Output the [X, Y] coordinate of the center of the cell containing the given text.  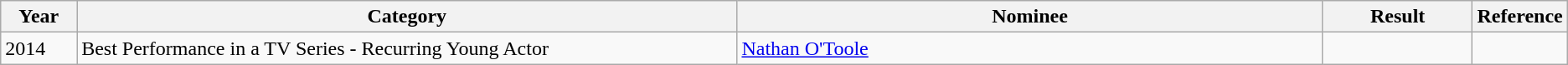
Nathan O'Toole [1030, 48]
Category [407, 17]
Best Performance in a TV Series - Recurring Young Actor [407, 48]
2014 [39, 48]
Reference [1519, 17]
Year [39, 17]
Nominee [1030, 17]
Result [1397, 17]
